Identify which cell holds the provided text, then report its [X, Y] central coordinate. 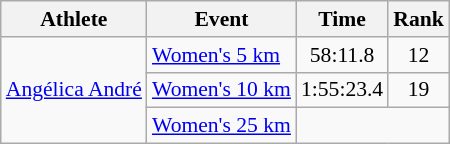
12 [418, 55]
Time [342, 19]
Women's 25 km [222, 126]
Event [222, 19]
1:55:23.4 [342, 90]
Women's 10 km [222, 90]
Athlete [74, 19]
19 [418, 90]
58:11.8 [342, 55]
Angélica André [74, 90]
Rank [418, 19]
Women's 5 km [222, 55]
